Pinpoint the cell where the given text exists, returning its (X, Y) midpoint coordinate. 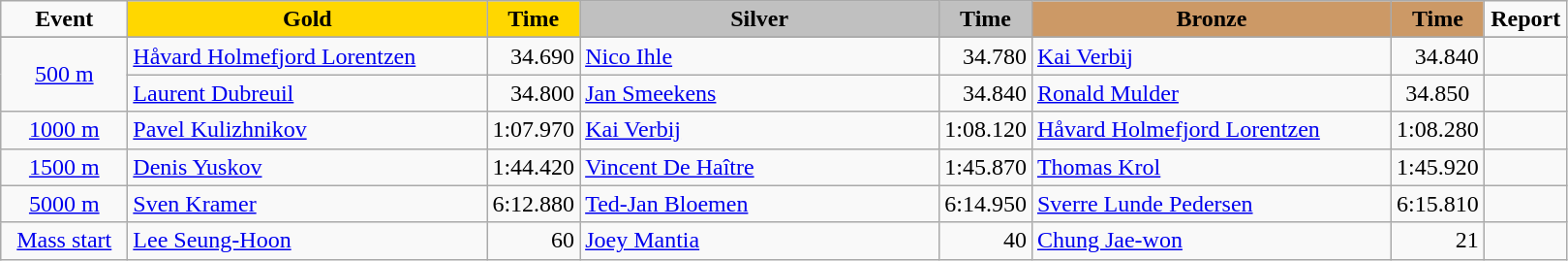
1000 m (64, 130)
34.800 (534, 93)
Nico Ihle (759, 56)
Thomas Krol (1211, 167)
Sven Kramer (308, 204)
Bronze (1211, 19)
34.690 (534, 56)
Event (64, 19)
Report (1525, 19)
6:14.950 (986, 204)
34.780 (986, 56)
Vincent De Haître (759, 167)
Ted-Jan Bloemen (759, 204)
Jan Smeekens (759, 93)
Laurent Dubreuil (308, 93)
1:45.920 (1437, 167)
34.850 (1437, 93)
Chung Jae-won (1211, 241)
6:12.880 (534, 204)
Denis Yuskov (308, 167)
1500 m (64, 167)
500 m (64, 75)
1:07.970 (534, 130)
Sverre Lunde Pedersen (1211, 204)
Ronald Mulder (1211, 93)
1:45.870 (986, 167)
Pavel Kulizhnikov (308, 130)
21 (1437, 241)
Lee Seung-Hoon (308, 241)
1:08.280 (1437, 130)
Silver (759, 19)
40 (986, 241)
6:15.810 (1437, 204)
Mass start (64, 241)
Gold (308, 19)
60 (534, 241)
5000 m (64, 204)
Joey Mantia (759, 241)
1:08.120 (986, 130)
1:44.420 (534, 167)
